Return (X, Y) of the center of cell containing provided text 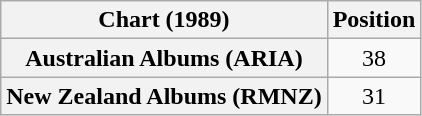
31 (374, 96)
New Zealand Albums (RMNZ) (164, 96)
Position (374, 20)
38 (374, 58)
Australian Albums (ARIA) (164, 58)
Chart (1989) (164, 20)
